Return [x, y] of the center of cell containing provided text 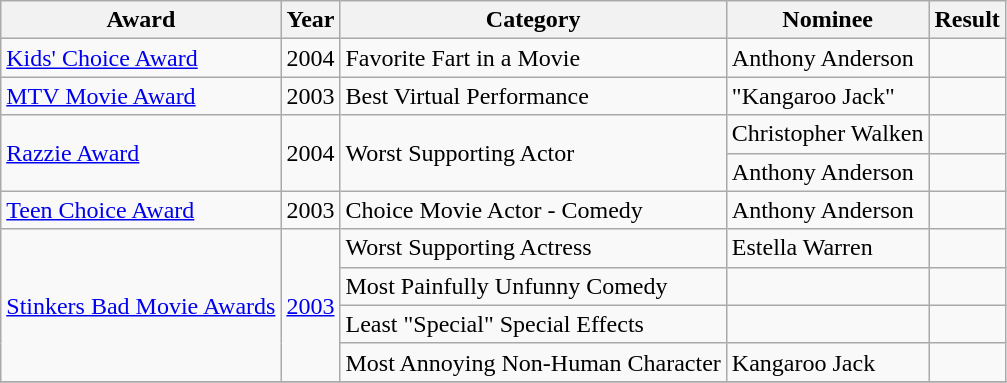
Best Virtual Performance [533, 96]
Stinkers Bad Movie Awards [141, 305]
Choice Movie Actor - Comedy [533, 210]
Favorite Fart in a Movie [533, 58]
Kangaroo Jack [828, 362]
Least "Special" Special Effects [533, 324]
Most Annoying Non-Human Character [533, 362]
Award [141, 20]
Worst Supporting Actor [533, 153]
Worst Supporting Actress [533, 248]
Razzie Award [141, 153]
Nominee [828, 20]
Most Painfully Unfunny Comedy [533, 286]
Result [967, 20]
MTV Movie Award [141, 96]
Year [310, 20]
Estella Warren [828, 248]
Christopher Walken [828, 134]
"Kangaroo Jack" [828, 96]
Kids' Choice Award [141, 58]
Category [533, 20]
Teen Choice Award [141, 210]
